Detect which cell encompasses the target text, then output its [x, y] center coordinate. 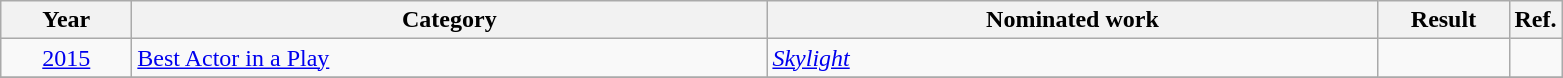
Year [66, 20]
Ref. [1536, 20]
Nominated work [1072, 20]
Result [1444, 20]
2015 [66, 58]
Best Actor in a Play [450, 58]
Skylight [1072, 58]
Category [450, 20]
